Return the [x, y] coordinate for the center point of the cell that contains the specified text.  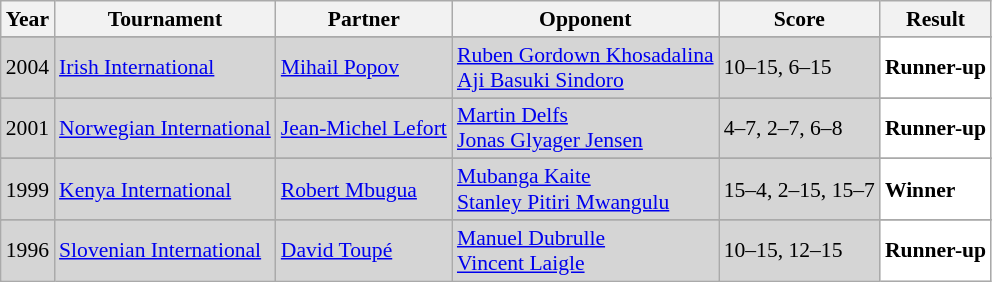
Mubanga Kaite Stanley Pitiri Mwangulu [586, 190]
Tournament [165, 19]
David Toupé [364, 250]
2004 [28, 68]
Norwegian International [165, 128]
Year [28, 19]
15–4, 2–15, 15–7 [800, 190]
Manuel Dubrulle Vincent Laigle [586, 250]
Result [936, 19]
Winner [936, 190]
10–15, 6–15 [800, 68]
10–15, 12–15 [800, 250]
Score [800, 19]
Martin Delfs Jonas Glyager Jensen [586, 128]
Slovenian International [165, 250]
Irish International [165, 68]
Kenya International [165, 190]
Opponent [586, 19]
4–7, 2–7, 6–8 [800, 128]
Robert Mbugua [364, 190]
Mihail Popov [364, 68]
Jean-Michel Lefort [364, 128]
2001 [28, 128]
Ruben Gordown Khosadalina Aji Basuki Sindoro [586, 68]
1999 [28, 190]
Partner [364, 19]
1996 [28, 250]
